Search for the cell housing the specified text and yield its [X, Y] center coordinate. 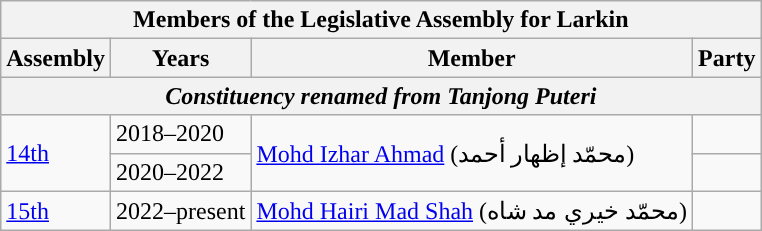
Mohd Hairi Mad Shah (محمّد خيري مد شاه) [472, 211]
2018–2020 [180, 134]
14th [56, 153]
Assembly [56, 58]
Member [472, 58]
Mohd Izhar Ahmad (محمّد إظهار أحمد) [472, 153]
Years [180, 58]
2020–2022 [180, 172]
Constituency renamed from Tanjong Puteri [381, 96]
15th [56, 211]
2022–present [180, 211]
Party [727, 58]
Members of the Legislative Assembly for Larkin [381, 20]
